For the text-containing cell, return its midpoint in (x, y) coordinate format. 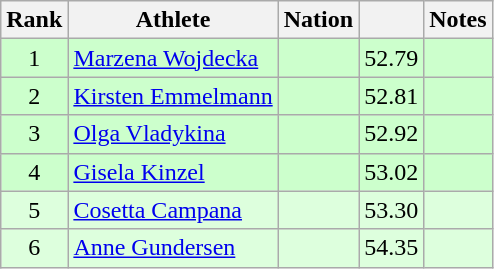
Notes (458, 20)
Cosetta Campana (173, 210)
5 (34, 210)
Gisela Kinzel (173, 172)
Athlete (173, 20)
Nation (318, 20)
53.02 (392, 172)
Rank (34, 20)
Kirsten Emmelmann (173, 96)
52.79 (392, 58)
1 (34, 58)
54.35 (392, 248)
Marzena Wojdecka (173, 58)
52.92 (392, 134)
6 (34, 248)
3 (34, 134)
Anne Gundersen (173, 248)
53.30 (392, 210)
52.81 (392, 96)
Olga Vladykina (173, 134)
2 (34, 96)
4 (34, 172)
